Identify which cell holds the provided text, then report its (X, Y) central coordinate. 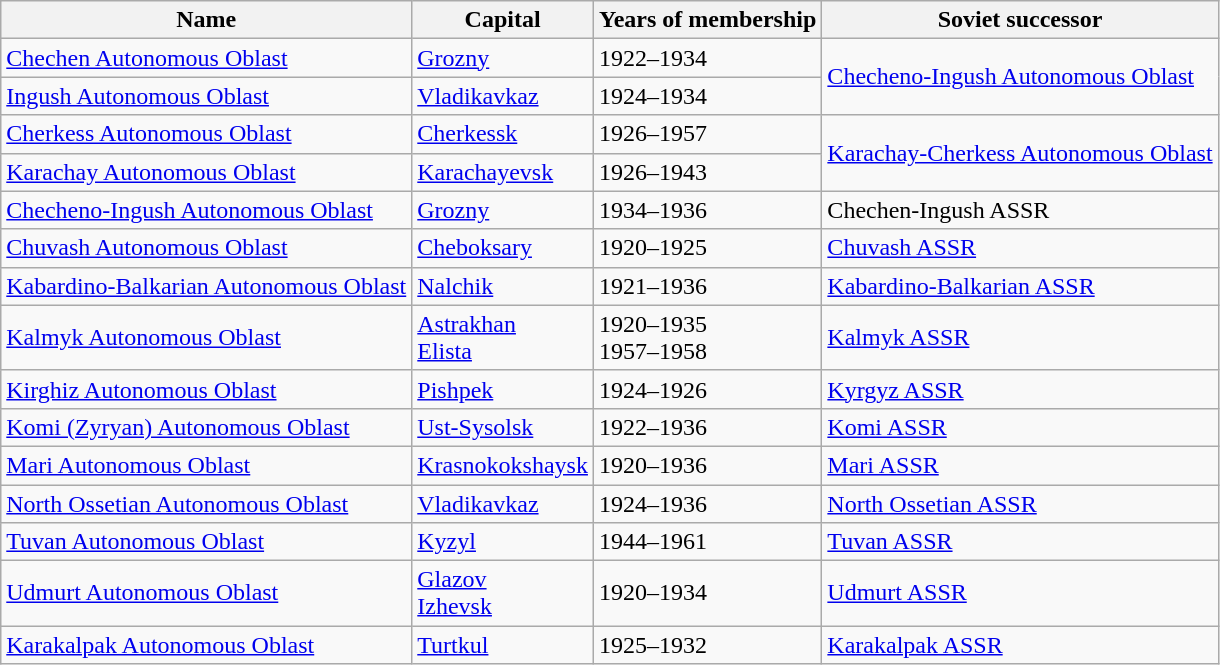
Kabardino-Balkarian Autonomous Oblast (206, 286)
Karachayevsk (503, 172)
Tuvan ASSR (1020, 542)
Cheboksary (503, 248)
Chechen Autonomous Oblast (206, 58)
GlazovIzhevsk (503, 594)
Ingush Autonomous Oblast (206, 96)
Soviet successor (1020, 20)
1920–1936 (707, 465)
North Ossetian ASSR (1020, 503)
1926–1957 (707, 134)
Karakalpak Autonomous Oblast (206, 645)
Karakalpak ASSR (1020, 645)
Mari ASSR (1020, 465)
Nalchik (503, 286)
Tuvan Autonomous Oblast (206, 542)
Kabardino-Balkarian ASSR (1020, 286)
Pishpek (503, 389)
Komi (Zyryan) Autonomous Oblast (206, 427)
Udmurt ASSR (1020, 594)
1926–1943 (707, 172)
Turtkul (503, 645)
1922–1934 (707, 58)
Karachay-Cherkess Autonomous Oblast (1020, 153)
1924–1934 (707, 96)
Chuvash Autonomous Oblast (206, 248)
1924–1926 (707, 389)
Udmurt Autonomous Oblast (206, 594)
1944–1961 (707, 542)
Years of membership (707, 20)
Kyrgyz ASSR (1020, 389)
1920–1934 (707, 594)
Chechen-Ingush ASSR (1020, 210)
Ust-Sysolsk (503, 427)
Kalmyk Autonomous Oblast (206, 338)
1925–1932 (707, 645)
Kyzyl (503, 542)
Chuvash ASSR (1020, 248)
1920–19351957–1958 (707, 338)
North Ossetian Autonomous Oblast (206, 503)
1921–1936 (707, 286)
Cherkess Autonomous Oblast (206, 134)
Mari Autonomous Oblast (206, 465)
1934–1936 (707, 210)
Krasnokokshaysk (503, 465)
Name (206, 20)
Capital (503, 20)
Karachay Autonomous Oblast (206, 172)
1922–1936 (707, 427)
Kalmyk ASSR (1020, 338)
Cherkessk (503, 134)
Komi ASSR (1020, 427)
Kirghiz Autonomous Oblast (206, 389)
AstrakhanElista (503, 338)
1920–1925 (707, 248)
1924–1936 (707, 503)
